Return the (x, y) coordinate for the center point of the cell that contains the specified text.  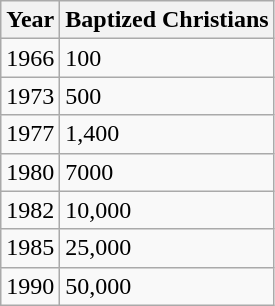
1,400 (167, 134)
1990 (30, 286)
1980 (30, 172)
Year (30, 20)
10,000 (167, 210)
1982 (30, 210)
7000 (167, 172)
1973 (30, 96)
25,000 (167, 248)
Baptized Christians (167, 20)
500 (167, 96)
1977 (30, 134)
1966 (30, 58)
1985 (30, 248)
100 (167, 58)
50,000 (167, 286)
